From the cell containing the given text, extract its center point as [X, Y] coordinate. 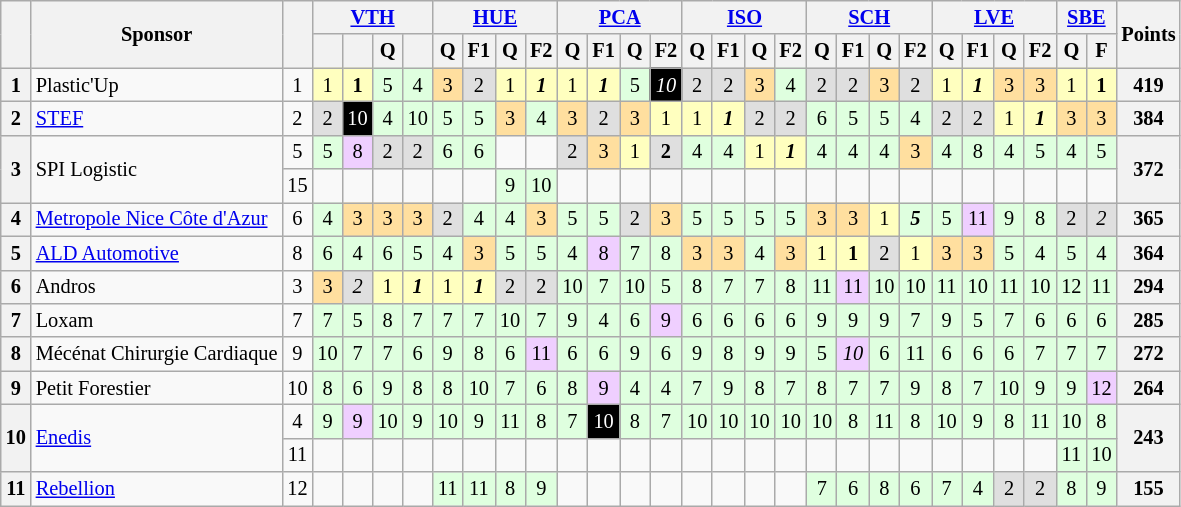
LVE [994, 17]
Loxam [157, 320]
STEF [157, 118]
SPI Logistic [157, 168]
365 [1148, 219]
Enedis [157, 438]
ISO [744, 17]
419 [1148, 85]
F [1101, 51]
PCA [620, 17]
Mécénat Chirurgie Cardiaque [157, 354]
HUE [496, 17]
272 [1148, 354]
Andros [157, 287]
243 [1148, 438]
ALD Automotive [157, 253]
294 [1148, 287]
Points [1148, 34]
SBE [1086, 17]
15 [297, 186]
Rebellion [157, 489]
372 [1148, 168]
Petit Forestier [157, 388]
264 [1148, 388]
Sponsor [157, 34]
155 [1148, 489]
285 [1148, 320]
Plastic'Up [157, 85]
SCH [870, 17]
Metropole Nice Côte d'Azur [157, 219]
384 [1148, 118]
VTH [372, 17]
364 [1148, 253]
